Capture the cell that displays the provided text and extract its (x, y) central coordinate. 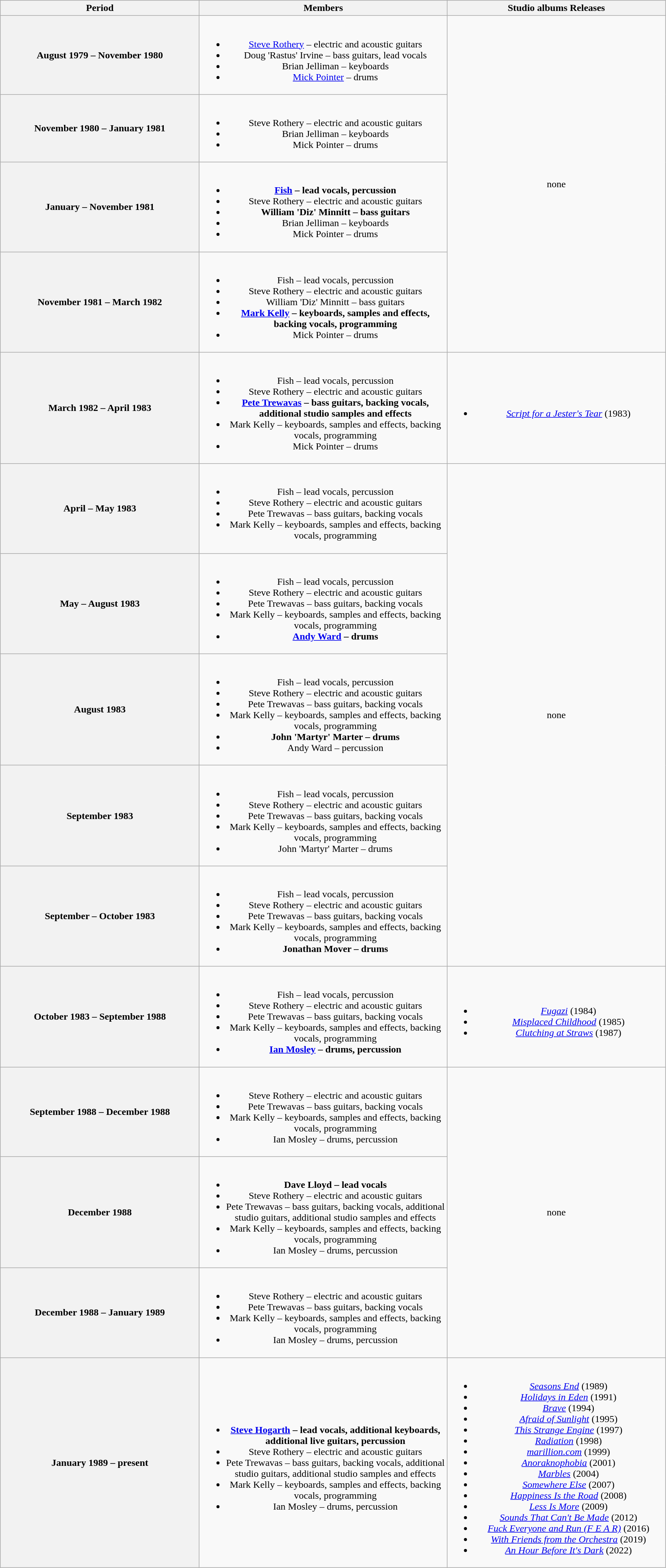
March 1982 – April 1983 (100, 408)
November 1981 – March 1982 (100, 302)
May – August 1983 (100, 603)
Steve Rothery – electric and acoustic guitarsBrian Jelliman – keyboardsMick Pointer – drums (323, 128)
April – May 1983 (100, 508)
September – October 1983 (100, 916)
September 1983 (100, 815)
September 1988 – December 1988 (100, 1111)
Fugazi (1984)Misplaced Childhood (1985)Clutching at Straws (1987) (556, 1016)
Period (100, 8)
August 1979 – November 1980 (100, 55)
January 1989 – present (100, 1463)
November 1980 – January 1981 (100, 128)
Script for a Jester's Tear (1983) (556, 408)
Members (323, 8)
Studio albums Releases (556, 8)
October 1983 – September 1988 (100, 1016)
January – November 1981 (100, 207)
August 1983 (100, 709)
December 1988 (100, 1213)
December 1988 – January 1989 (100, 1313)
Steve Rothery – electric and acoustic guitarsDoug 'Rastus' Irvine – bass guitars, lead vocalsBrian Jelliman – keyboardsMick Pointer – drums (323, 55)
